Locate the cell with the specified text and output its [x, y] center coordinate. 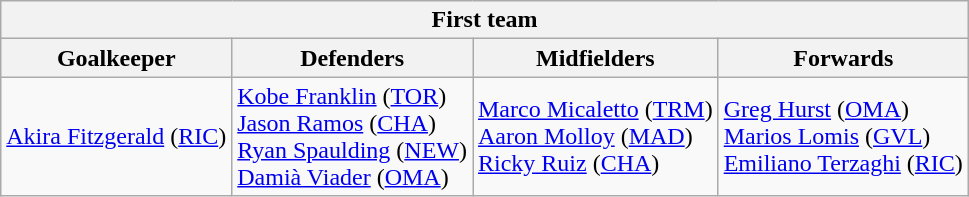
Goalkeeper [116, 58]
Greg Hurst (OMA) Marios Lomis (GVL) Emiliano Terzaghi (RIC) [843, 136]
Kobe Franklin (TOR) Jason Ramos (CHA) Ryan Spaulding (NEW) Damià Viader (OMA) [352, 136]
Akira Fitzgerald (RIC) [116, 136]
Midfielders [595, 58]
Marco Micaletto (TRM) Aaron Molloy (MAD) Ricky Ruiz (CHA) [595, 136]
First team [485, 20]
Defenders [352, 58]
Forwards [843, 58]
